Return [x, y] of the center of cell containing provided text 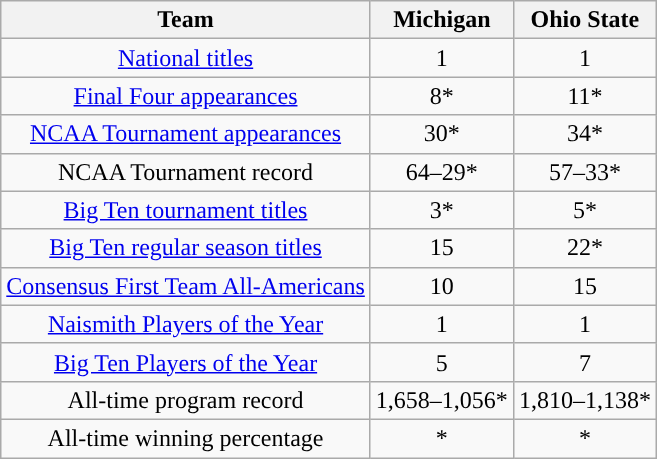
All-time winning percentage [186, 438]
1,810–1,138* [584, 400]
Big Ten tournament titles [186, 210]
8* [442, 96]
34* [584, 134]
57–33* [584, 172]
30* [442, 134]
Naismith Players of the Year [186, 324]
Michigan [442, 20]
National titles [186, 58]
1,658–1,056* [442, 400]
Consensus First Team All-Americans [186, 286]
NCAA Tournament record [186, 172]
Big Ten regular season titles [186, 248]
11* [584, 96]
10 [442, 286]
Final Four appearances [186, 96]
Ohio State [584, 20]
Big Ten Players of the Year [186, 362]
64–29* [442, 172]
NCAA Tournament appearances [186, 134]
All-time program record [186, 400]
22* [584, 248]
3* [442, 210]
Team [186, 20]
5* [584, 210]
5 [442, 362]
7 [584, 362]
